Return (x, y) of the center of cell containing provided text 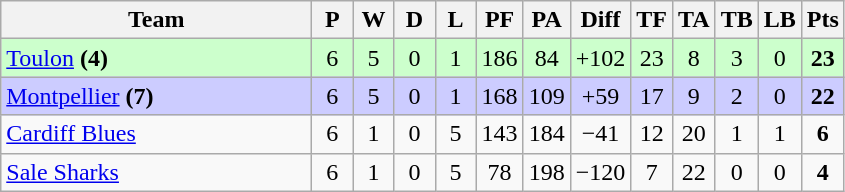
4 (822, 172)
Pts (822, 20)
−41 (600, 134)
7 (652, 172)
W (374, 20)
168 (500, 96)
8 (694, 58)
78 (500, 172)
Cardiff Blues (156, 134)
−120 (600, 172)
Montpellier (7) (156, 96)
+59 (600, 96)
Sale Sharks (156, 172)
9 (694, 96)
LB (780, 20)
+102 (600, 58)
PF (500, 20)
PA (546, 20)
3 (736, 58)
TF (652, 20)
186 (500, 58)
P (332, 20)
L (456, 20)
198 (546, 172)
12 (652, 134)
184 (546, 134)
Toulon (4) (156, 58)
Diff (600, 20)
TA (694, 20)
D (414, 20)
109 (546, 96)
20 (694, 134)
84 (546, 58)
17 (652, 96)
Team (156, 20)
143 (500, 134)
2 (736, 96)
TB (736, 20)
